Identify which cell holds the provided text, then report its [x, y] central coordinate. 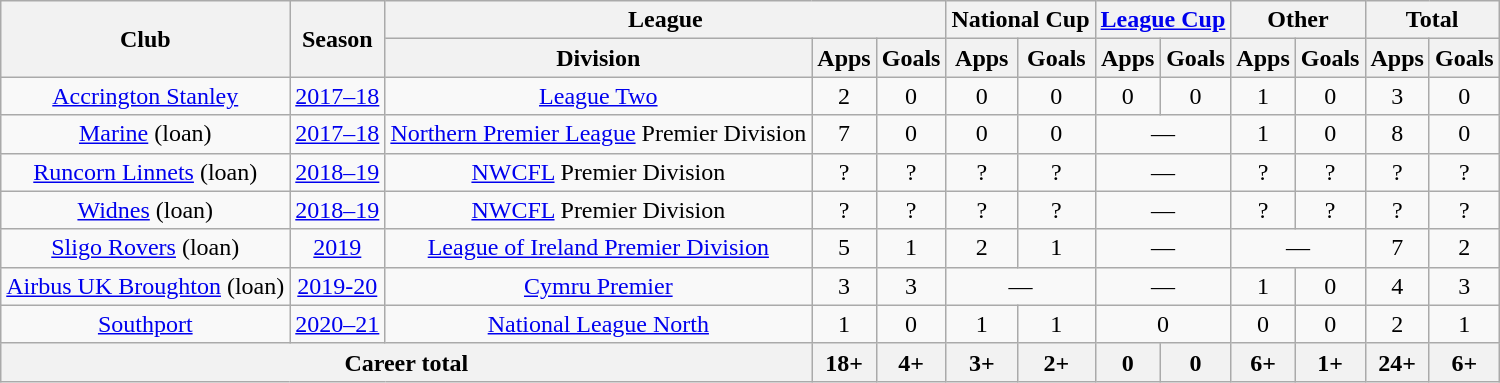
4 [1397, 286]
Division [598, 58]
Widnes (loan) [146, 210]
Accrington Stanley [146, 96]
Cymru Premier [598, 286]
League of Ireland Premier Division [598, 248]
24+ [1397, 362]
18+ [844, 362]
Sligo Rovers (loan) [146, 248]
2020–21 [338, 324]
Season [338, 39]
League [666, 20]
3+ [982, 362]
Northern Premier League Premier Division [598, 134]
National Cup [1020, 20]
2019 [338, 248]
4+ [911, 362]
League Cup [1163, 20]
National League North [598, 324]
Marine (loan) [146, 134]
2019-20 [338, 286]
Southport [146, 324]
Airbus UK Broughton (loan) [146, 286]
Other [1298, 20]
Runcorn Linnets (loan) [146, 172]
Career total [406, 362]
5 [844, 248]
8 [1397, 134]
1+ [1330, 362]
League Two [598, 96]
2+ [1057, 362]
Total [1432, 20]
Club [146, 39]
